Return [x, y] of the center of cell containing provided text 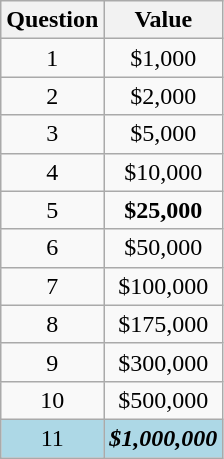
$500,000 [164, 400]
$1,000 [164, 58]
10 [52, 400]
$100,000 [164, 286]
$5,000 [164, 134]
6 [52, 248]
$50,000 [164, 248]
2 [52, 96]
$25,000 [164, 210]
7 [52, 286]
$175,000 [164, 324]
4 [52, 172]
5 [52, 210]
8 [52, 324]
9 [52, 362]
$2,000 [164, 96]
$300,000 [164, 362]
11 [52, 438]
$10,000 [164, 172]
3 [52, 134]
Value [164, 20]
Question [52, 20]
1 [52, 58]
$1,000,000 [164, 438]
